From the cell containing the given text, extract its center point as [x, y] coordinate. 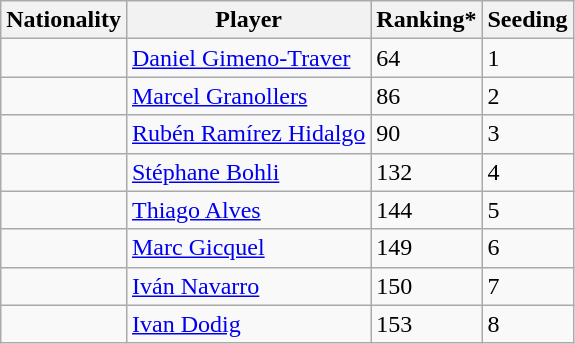
153 [426, 324]
Stéphane Bohli [248, 172]
86 [426, 96]
132 [426, 172]
3 [528, 134]
144 [426, 210]
Nationality [64, 20]
4 [528, 172]
5 [528, 210]
7 [528, 286]
Player [248, 20]
Seeding [528, 20]
64 [426, 58]
90 [426, 134]
Marcel Granollers [248, 96]
8 [528, 324]
Ranking* [426, 20]
Thiago Alves [248, 210]
Daniel Gimeno-Traver [248, 58]
Marc Gicquel [248, 248]
Iván Navarro [248, 286]
150 [426, 286]
1 [528, 58]
Rubén Ramírez Hidalgo [248, 134]
2 [528, 96]
6 [528, 248]
149 [426, 248]
Ivan Dodig [248, 324]
